From the cell containing the given text, extract its center point as [x, y] coordinate. 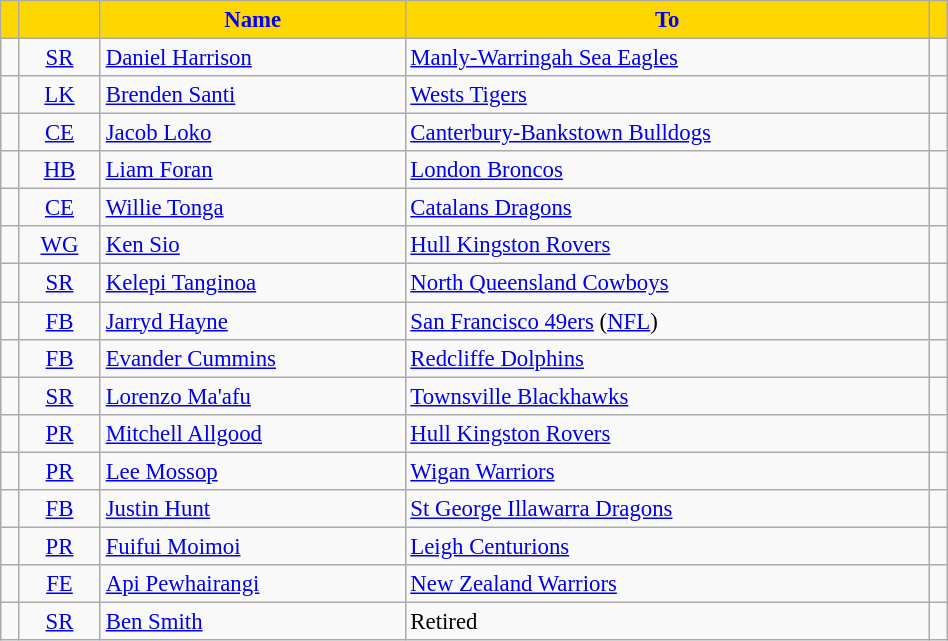
Jarryd Hayne [252, 321]
Retired [667, 621]
Api Pewhairangi [252, 584]
To [667, 20]
LK [60, 95]
Redcliffe Dolphins [667, 358]
New Zealand Warriors [667, 584]
Wests Tigers [667, 95]
Fuifui Moimoi [252, 546]
Ben Smith [252, 621]
Mitchell Allgood [252, 433]
Kelepi Tanginoa [252, 283]
Willie Tonga [252, 208]
Catalans Dragons [667, 208]
Brenden Santi [252, 95]
San Francisco 49ers (NFL) [667, 321]
Liam Foran [252, 170]
Jacob Loko [252, 133]
Lee Mossop [252, 471]
HB [60, 170]
Canterbury-Bankstown Bulldogs [667, 133]
Lorenzo Ma'afu [252, 396]
London Broncos [667, 170]
Manly-Warringah Sea Eagles [667, 58]
North Queensland Cowboys [667, 283]
FE [60, 584]
Wigan Warriors [667, 471]
Ken Sio [252, 245]
Name [252, 20]
Justin Hunt [252, 509]
Daniel Harrison [252, 58]
St George Illawarra Dragons [667, 509]
WG [60, 245]
Townsville Blackhawks [667, 396]
Leigh Centurions [667, 546]
Evander Cummins [252, 358]
